Locate the cell with the specified text and output its [x, y] center coordinate. 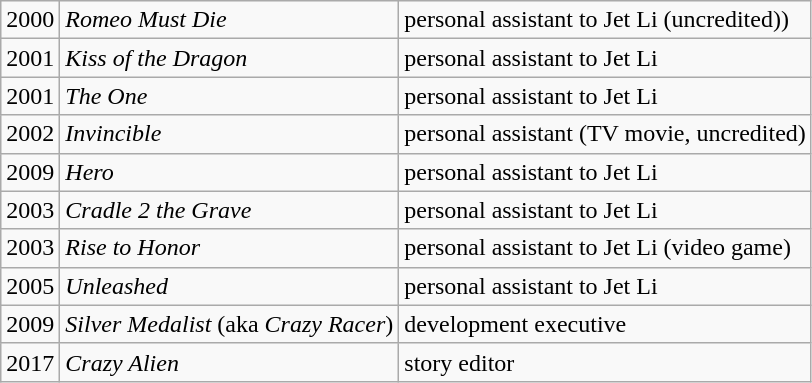
2000 [30, 20]
2002 [30, 134]
Crazy Alien [230, 362]
Cradle 2 the Grave [230, 210]
story editor [606, 362]
personal assistant to Jet Li (video game) [606, 248]
2005 [30, 286]
personal assistant to Jet Li (uncredited)) [606, 20]
The One [230, 96]
Silver Medalist (aka Crazy Racer) [230, 324]
Rise to Honor [230, 248]
2017 [30, 362]
Unleashed [230, 286]
development executive [606, 324]
Invincible [230, 134]
personal assistant (TV movie, uncredited) [606, 134]
Romeo Must Die [230, 20]
Hero [230, 172]
Kiss of the Dragon [230, 58]
